Return (x, y) of the center of cell containing provided text 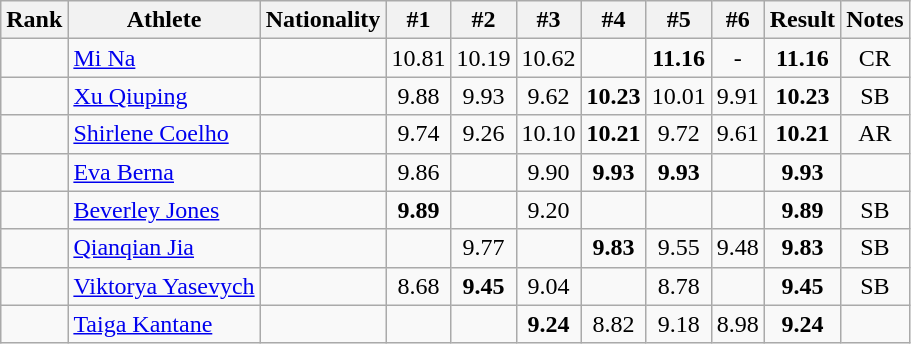
#6 (738, 20)
Result (802, 20)
9.20 (548, 210)
Athlete (164, 20)
Viktorya Yasevych (164, 286)
Shirlene Coelho (164, 134)
10.62 (548, 58)
Eva Berna (164, 172)
9.04 (548, 286)
9.72 (678, 134)
- (738, 58)
8.98 (738, 324)
9.91 (738, 96)
9.61 (738, 134)
Mi Na (164, 58)
9.48 (738, 248)
#2 (484, 20)
#4 (614, 20)
9.86 (418, 172)
Notes (875, 20)
CR (875, 58)
Beverley Jones (164, 210)
9.18 (678, 324)
10.19 (484, 58)
Rank (34, 20)
10.10 (548, 134)
#1 (418, 20)
8.78 (678, 286)
#5 (678, 20)
9.62 (548, 96)
9.26 (484, 134)
10.81 (418, 58)
9.77 (484, 248)
Qianqian Jia (164, 248)
10.01 (678, 96)
9.88 (418, 96)
Taiga Kantane (164, 324)
9.55 (678, 248)
8.82 (614, 324)
#3 (548, 20)
Xu Qiuping (164, 96)
8.68 (418, 286)
Nationality (323, 20)
AR (875, 134)
9.90 (548, 172)
9.74 (418, 134)
